Return the [X, Y] coordinate for the center point of the cell that contains the specified text.  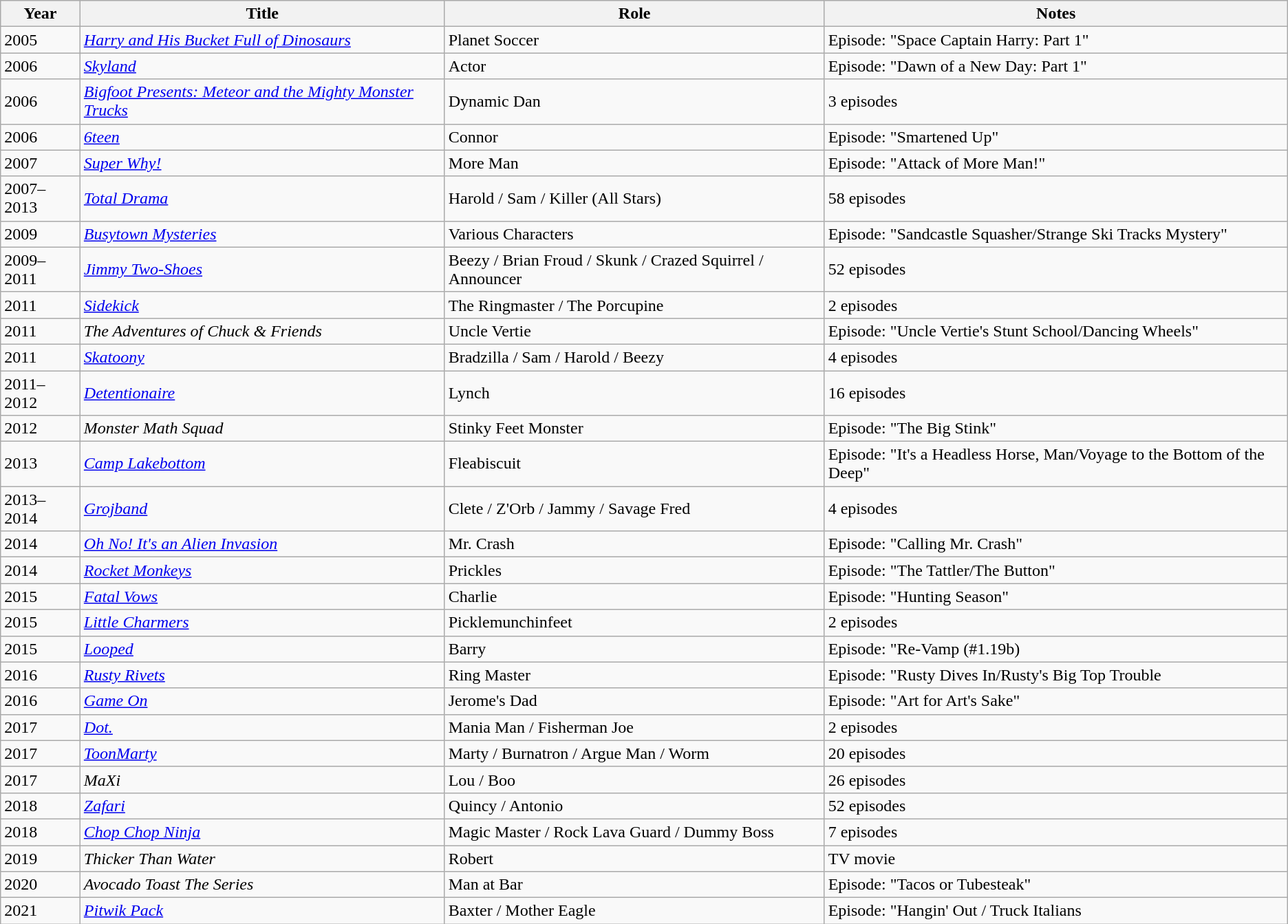
Clete / Z'Orb / Jammy / Savage Fred [634, 509]
2019 [41, 858]
Episode: "Re-Vamp (#1.19b) [1055, 649]
Harold / Sam / Killer (All Stars) [634, 198]
Oh No! It's an Alien Invasion [262, 544]
MaXi [262, 780]
6teen [262, 137]
Episode: "Space Captain Harry: Part 1" [1055, 40]
Quincy / Antonio [634, 806]
The Adventures of Chuck & Friends [262, 331]
Episode: "Art for Art's Sake" [1055, 701]
Camp Lakebottom [262, 464]
2007–2013 [41, 198]
Episode: "The Tattler/The Button" [1055, 570]
58 episodes [1055, 198]
2013 [41, 464]
ToonMarty [262, 753]
Grojband [262, 509]
Total Drama [262, 198]
Connor [634, 137]
Actor [634, 66]
Episode: "Attack of More Man!" [1055, 163]
2021 [41, 911]
Busytown Mysteries [262, 234]
Episode: "Calling Mr. Crash" [1055, 544]
Episode: "Hangin' Out / Truck Italians [1055, 911]
TV movie [1055, 858]
Prickles [634, 570]
Zafari [262, 806]
Lynch [634, 392]
Lou / Boo [634, 780]
Mr. Crash [634, 544]
Episode: "Rusty Dives In/Rusty's Big Top Trouble [1055, 675]
3 episodes [1055, 102]
Beezy / Brian Froud / Skunk / Crazed Squirrel / Announcer [634, 270]
Jerome's Dad [634, 701]
Notes [1055, 14]
Episode: "Uncle Vertie's Stunt School/Dancing Wheels" [1055, 331]
Episode: "Tacos or Tubesteak" [1055, 885]
Uncle Vertie [634, 331]
Mania Man / Fisherman Joe [634, 727]
Fleabiscuit [634, 464]
Episode: "Sandcastle Squasher/Strange Ski Tracks Mystery" [1055, 234]
Picklemunchinfeet [634, 623]
Episode: "Smartened Up" [1055, 137]
Year [41, 14]
7 episodes [1055, 832]
Skyland [262, 66]
Harry and His Bucket Full of Dinosaurs [262, 40]
Barry [634, 649]
Title [262, 14]
Pitwik Pack [262, 911]
Planet Soccer [634, 40]
Various Characters [634, 234]
Thicker Than Water [262, 858]
Rocket Monkeys [262, 570]
Role [634, 14]
2020 [41, 885]
Marty / Burnatron / Argue Man / Worm [634, 753]
2012 [41, 429]
2005 [41, 40]
Episode: "The Big Stink" [1055, 429]
2013–2014 [41, 509]
Game On [262, 701]
26 episodes [1055, 780]
Bigfoot Presents: Meteor and the Mighty Monster Trucks [262, 102]
Rusty Rivets [262, 675]
2007 [41, 163]
Avocado Toast The Series [262, 885]
2009–2011 [41, 270]
Episode: "It's a Headless Horse, Man/Voyage to the Bottom of the Deep" [1055, 464]
More Man [634, 163]
Episode: "Hunting Season" [1055, 597]
Baxter / Mother Eagle [634, 911]
Robert [634, 858]
Monster Math Squad [262, 429]
Dot. [262, 727]
Little Charmers [262, 623]
Bradzilla / Sam / Harold / Beezy [634, 357]
Episode: "Dawn of a New Day: Part 1" [1055, 66]
Sidekick [262, 305]
Fatal Vows [262, 597]
2011–2012 [41, 392]
Jimmy Two-Shoes [262, 270]
16 episodes [1055, 392]
Magic Master / Rock Lava Guard / Dummy Boss [634, 832]
Skatoony [262, 357]
Super Why! [262, 163]
Charlie [634, 597]
Chop Chop Ninja [262, 832]
Dynamic Dan [634, 102]
2009 [41, 234]
20 episodes [1055, 753]
Looped [262, 649]
Stinky Feet Monster [634, 429]
Ring Master [634, 675]
The Ringmaster / The Porcupine [634, 305]
Man at Bar [634, 885]
Detentionaire [262, 392]
